Scan for the cell matching the given text and deliver its (x, y) coordinate at center. 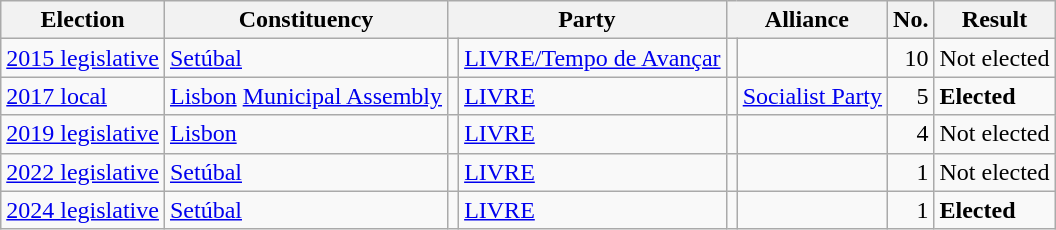
4 (911, 134)
LIVRE/Tempo de Avançar (593, 58)
10 (911, 58)
Constituency (306, 20)
No. (911, 20)
2022 legislative (83, 172)
Party (588, 20)
Election (83, 20)
2017 local (83, 96)
Alliance (806, 20)
Lisbon Municipal Assembly (306, 96)
2015 legislative (83, 58)
2024 legislative (83, 210)
Lisbon (306, 134)
5 (911, 96)
2019 legislative (83, 134)
Socialist Party (812, 96)
Result (994, 20)
